Identify which cell holds the provided text, then report its (x, y) central coordinate. 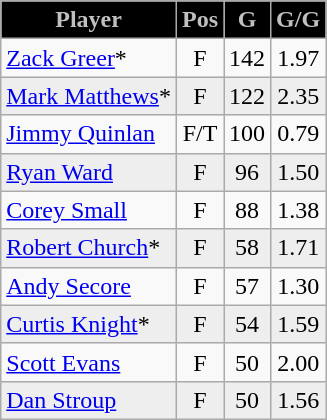
100 (248, 134)
Corey Small (89, 210)
2.00 (298, 362)
Zack Greer* (89, 58)
Jimmy Quinlan (89, 134)
54 (248, 324)
Ryan Ward (89, 172)
F/T (200, 134)
1.56 (298, 400)
Robert Church* (89, 248)
G/G (298, 20)
1.38 (298, 210)
Scott Evans (89, 362)
1.59 (298, 324)
Dan Stroup (89, 400)
0.79 (298, 134)
1.71 (298, 248)
G (248, 20)
88 (248, 210)
58 (248, 248)
122 (248, 96)
Pos (200, 20)
96 (248, 172)
1.50 (298, 172)
57 (248, 286)
1.97 (298, 58)
Andy Secore (89, 286)
142 (248, 58)
Player (89, 20)
Curtis Knight* (89, 324)
2.35 (298, 96)
1.30 (298, 286)
Mark Matthews* (89, 96)
